For the text-containing cell, return its midpoint in [x, y] coordinate format. 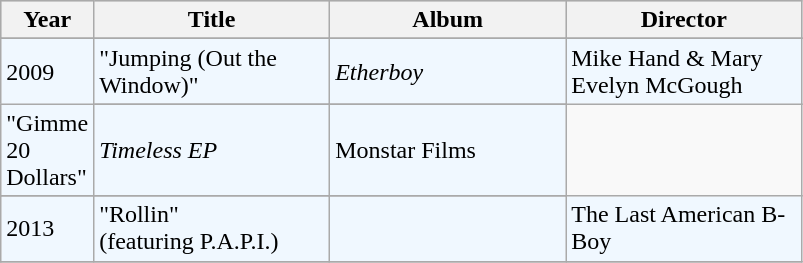
Album [448, 20]
Year [48, 20]
"Rollin"(featuring P.A.P.I.) [212, 228]
"Jumping (Out the Window)" [212, 72]
Monstar Films [448, 150]
2013 [48, 228]
"Gimme 20 Dollars" [48, 150]
Director [684, 20]
Timeless EP [212, 150]
Title [212, 20]
Etherboy [448, 72]
Mike Hand & Mary Evelyn McGough [684, 72]
2009 [48, 72]
The Last American B-Boy [684, 228]
